Search for the cell housing the specified text and yield its (X, Y) center coordinate. 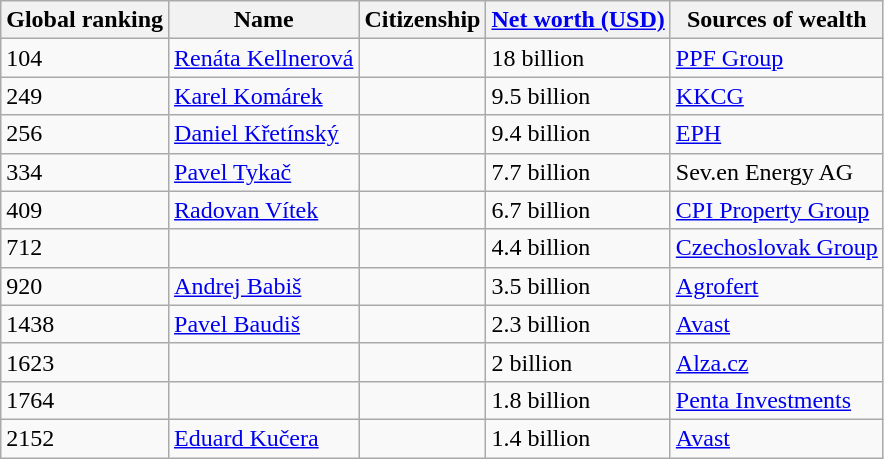
104 (85, 58)
4.4 billion (578, 248)
2152 (85, 438)
18 billion (578, 58)
EPH (776, 134)
Pavel Tykač (264, 172)
Pavel Baudiš (264, 324)
2.3 billion (578, 324)
Radovan Vítek (264, 210)
1438 (85, 324)
1764 (85, 400)
Name (264, 20)
Alza.cz (776, 362)
409 (85, 210)
Karel Komárek (264, 96)
1.8 billion (578, 400)
Eduard Kučera (264, 438)
Czechoslovak Group (776, 248)
Citizenship (422, 20)
Penta Investments (776, 400)
2 billion (578, 362)
CPI Property Group (776, 210)
334 (85, 172)
Renáta Kellnerová (264, 58)
9.5 billion (578, 96)
712 (85, 248)
1623 (85, 362)
6.7 billion (578, 210)
Sev.en Energy AG (776, 172)
Daniel Křetínský (264, 134)
Sources of wealth (776, 20)
Agrofert (776, 286)
Global ranking (85, 20)
Andrej Babiš (264, 286)
3.5 billion (578, 286)
920 (85, 286)
1.4 billion (578, 438)
7.7 billion (578, 172)
256 (85, 134)
PPF Group (776, 58)
KKCG (776, 96)
Net worth (USD) (578, 20)
249 (85, 96)
9.4 billion (578, 134)
